Scan for the cell matching the given text and deliver its [X, Y] coordinate at center. 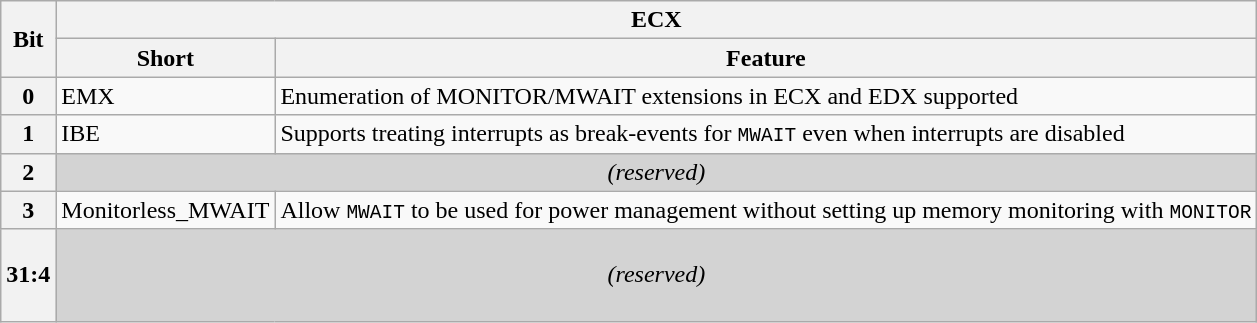
EMX [166, 96]
31:4 [28, 275]
Supports treating interrupts as break-events for MWAIT even when interrupts are disabled [766, 134]
Enumeration of MONITOR/MWAIT extensions in ECX and EDX supported [766, 96]
1 [28, 134]
ECX [656, 20]
IBE [166, 134]
Monitorless_­MWAIT [166, 210]
3 [28, 210]
Feature [766, 58]
Allow MWAIT to be used for power management without setting up memory monitoring with MONITOR [766, 210]
0 [28, 96]
Bit [28, 39]
2 [28, 172]
Short [166, 58]
